From the cell containing the given text, extract its center point as [x, y] coordinate. 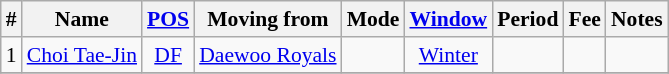
# [12, 19]
DF [168, 55]
Fee [584, 19]
Moving from [268, 19]
Winter [448, 55]
Period [528, 19]
Name [82, 19]
Mode [374, 19]
Window [448, 19]
1 [12, 55]
Choi Tae-Jin [82, 55]
Notes [637, 19]
POS [168, 19]
Daewoo Royals [268, 55]
